Return the [x, y] coordinate for the center point of the cell that contains the specified text.  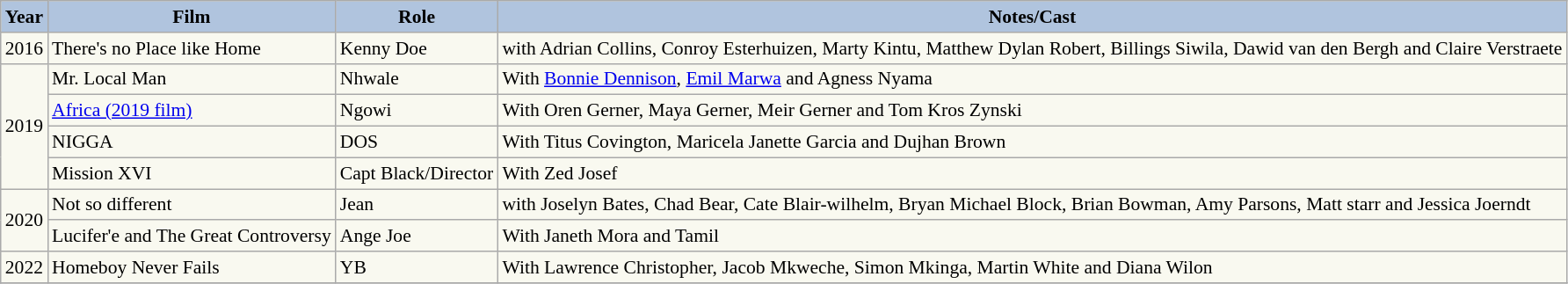
YB [417, 267]
Lucifer'e and The Great Controversy [192, 237]
Jean [417, 205]
2019 [25, 126]
With Lawrence Christopher, Jacob Mkweche, Simon Mkinga, Martin White and Diana Wilon [1032, 267]
There's no Place like Home [192, 48]
with Adrian Collins, Conroy Esterhuizen, Marty Kintu, Matthew Dylan Robert, Billings Siwila, Dawid van den Bergh and Claire Verstraete [1032, 48]
2016 [25, 48]
2022 [25, 267]
Notes/Cast [1032, 17]
With Titus Covington, Maricela Janette Garcia and Dujhan Brown [1032, 142]
With Bonnie Dennison, Emil Marwa and Agness Nyama [1032, 79]
Year [25, 17]
Role [417, 17]
Nhwale [417, 79]
With Zed Josef [1032, 173]
Not so different [192, 205]
Mission XVI [192, 173]
Capt Black/Director [417, 173]
with Joselyn Bates, Chad Bear, Cate Blair-wilhelm, Bryan Michael Block, Brian Bowman, Amy Parsons, Matt starr and Jessica Joerndt [1032, 205]
With Oren Gerner, Maya Gerner, Meir Gerner and Tom Kros Zynski [1032, 111]
Ange Joe [417, 237]
With Janeth Mora and Tamil [1032, 237]
NIGGA [192, 142]
Ngowi [417, 111]
Africa (2019 film) [192, 111]
Homeboy Never Fails [192, 267]
Mr. Local Man [192, 79]
2020 [25, 220]
Kenny Doe [417, 48]
Film [192, 17]
DOS [417, 142]
